Output the (x, y) coordinate of the center of the cell containing the given text.  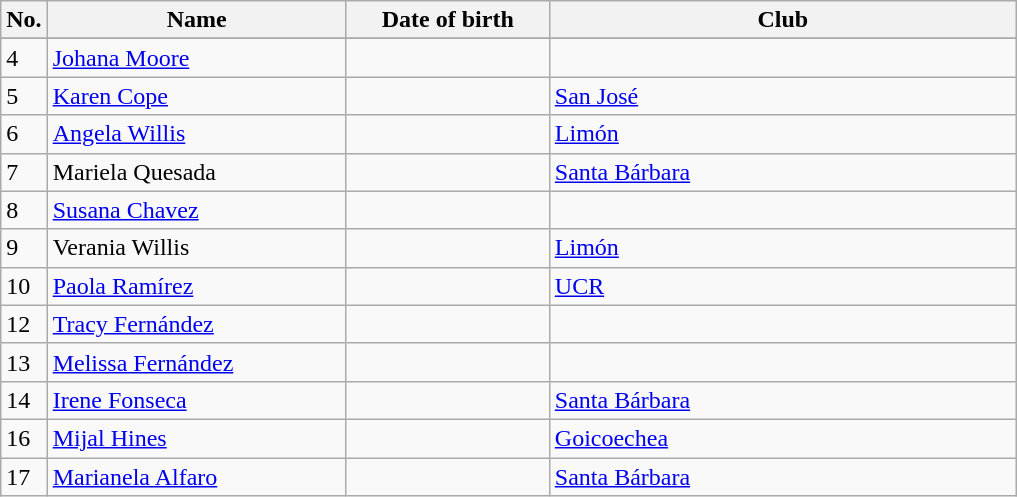
Marianela Alfaro (196, 477)
Mijal Hines (196, 438)
Verania Willis (196, 248)
10 (24, 286)
Angela Willis (196, 134)
4 (24, 58)
5 (24, 96)
Goicoechea (782, 438)
Karen Cope (196, 96)
9 (24, 248)
17 (24, 477)
No. (24, 20)
UCR (782, 286)
Irene Fonseca (196, 400)
Susana Chavez (196, 210)
8 (24, 210)
16 (24, 438)
Melissa Fernández (196, 362)
Date of birth (448, 20)
6 (24, 134)
Johana Moore (196, 58)
Mariela Quesada (196, 172)
San José (782, 96)
Paola Ramírez (196, 286)
14 (24, 400)
Name (196, 20)
Club (782, 20)
7 (24, 172)
12 (24, 324)
Tracy Fernández (196, 324)
13 (24, 362)
